Return (X, Y) of the center of cell containing provided text 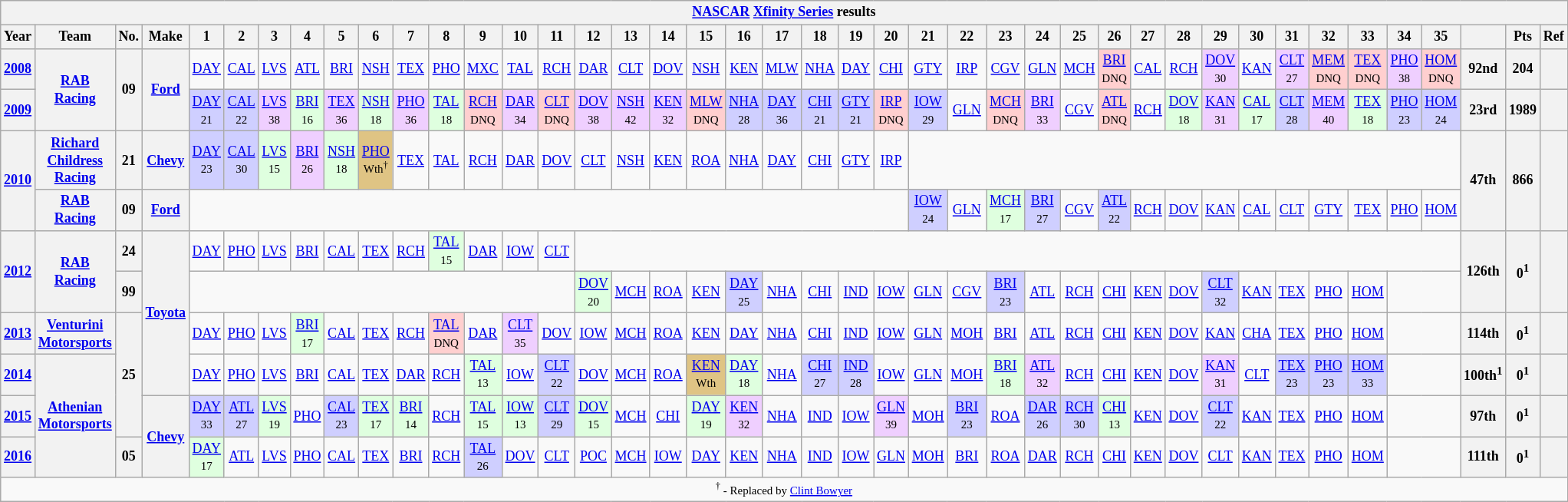
RCH30 (1079, 416)
CHI27 (820, 375)
DAY19 (706, 416)
TEXDNQ (1367, 69)
Year (18, 37)
IRPDNQ (891, 111)
PHOWth† (376, 160)
MCHDNQ (1006, 111)
GTY21 (856, 111)
10 (520, 37)
CAL30 (241, 160)
111th (1484, 457)
LVS38 (275, 111)
BRI18 (1006, 375)
ATL27 (241, 416)
DAY25 (744, 292)
BRI27 (1042, 210)
92nd (1484, 69)
PHO36 (411, 111)
CAL23 (342, 416)
POC (594, 457)
TAL18 (446, 111)
TEX36 (342, 111)
99 (129, 292)
05 (129, 457)
5 (342, 37)
BRI17 (307, 334)
7 (411, 37)
2012 (18, 272)
11 (557, 37)
PHO38 (1404, 69)
13 (631, 37)
BRI33 (1042, 111)
TALDNQ (446, 334)
IOW29 (928, 111)
33 (1367, 37)
TAL13 (483, 375)
DAY18 (744, 375)
CLT32 (1220, 292)
CAL17 (1257, 111)
19 (856, 37)
BRI14 (411, 416)
Toyota (166, 313)
6 (376, 37)
GLN39 (891, 416)
12 (594, 37)
866 (1524, 180)
15 (706, 37)
23rd (1484, 111)
NSH42 (631, 111)
NASCAR Xfinity Series results (784, 12)
LVS15 (275, 160)
22 (967, 37)
126th (1484, 272)
BRIDNQ (1115, 69)
DOV20 (594, 292)
17 (782, 37)
34 (1404, 37)
1989 (1524, 111)
LVS19 (275, 416)
CHA (1257, 334)
28 (1184, 37)
2010 (18, 180)
CLTDNQ (557, 111)
204 (1524, 69)
18 (820, 37)
No. (129, 37)
100th1 (1484, 375)
DOV38 (594, 111)
3 (275, 37)
Make (166, 37)
† - Replaced by Clint Bowyer (784, 490)
30 (1257, 37)
47th (1484, 180)
32 (1329, 37)
MXC (483, 69)
CLT27 (1292, 69)
2014 (18, 375)
CAL22 (241, 111)
CHI21 (820, 111)
2009 (18, 111)
IND28 (856, 375)
29 (1220, 37)
97th (1484, 416)
1 (206, 37)
Pts (1524, 37)
TEX18 (1367, 111)
MCH17 (1006, 210)
BRI26 (307, 160)
9 (483, 37)
DOV18 (1184, 111)
MLW (782, 69)
27 (1148, 37)
TEX23 (1292, 375)
8 (446, 37)
CLT35 (520, 334)
CLT28 (1292, 111)
HOM24 (1441, 111)
CHI13 (1115, 416)
DAY21 (206, 111)
CLT29 (557, 416)
Team (75, 37)
MLWDNQ (706, 111)
MEM40 (1329, 111)
14 (668, 37)
DAY33 (206, 416)
31 (1292, 37)
DAR34 (520, 111)
2015 (18, 416)
2008 (18, 69)
Venturini Motorsports (75, 334)
20 (891, 37)
23 (1006, 37)
DAY36 (782, 111)
IOW24 (928, 210)
KENWth (706, 375)
2016 (18, 457)
35 (1441, 37)
TAL26 (483, 457)
HOM33 (1367, 375)
16 (744, 37)
ATLDNQ (1115, 111)
IOW13 (520, 416)
2013 (18, 334)
2 (241, 37)
ATL22 (1115, 210)
26 (1115, 37)
RCHDNQ (483, 111)
NHA28 (744, 111)
BRI16 (307, 111)
Richard Childress Racing (75, 160)
DOV30 (1220, 69)
DAY23 (206, 160)
HOMDNQ (1441, 69)
4 (307, 37)
Ref (1553, 37)
MEMDNQ (1329, 69)
DAY17 (206, 457)
DAR26 (1042, 416)
ATL32 (1042, 375)
DOV15 (594, 416)
Athenian Motorsports (75, 416)
114th (1484, 334)
TEX17 (376, 416)
